Return [X, Y] of the center of cell containing provided text 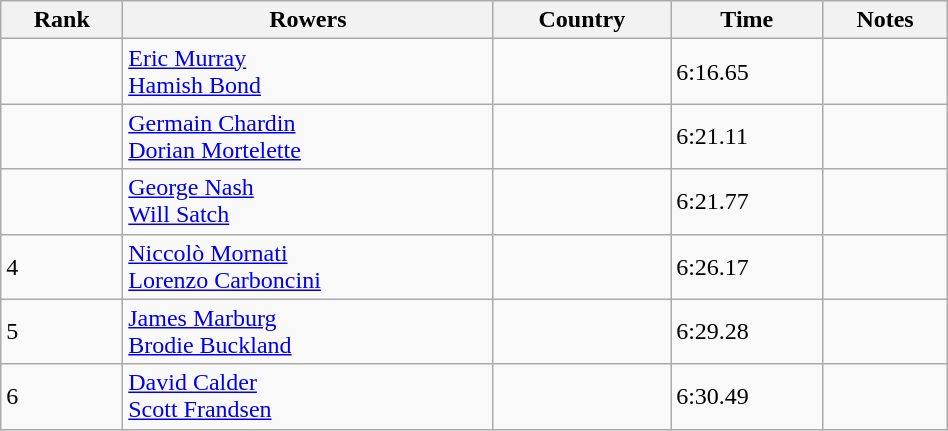
4 [62, 266]
George NashWill Satch [308, 202]
Time [747, 20]
Niccolò MornatiLorenzo Carboncini [308, 266]
David CalderScott Frandsen [308, 396]
5 [62, 332]
6:16.65 [747, 72]
Rowers [308, 20]
6:30.49 [747, 396]
6:26.17 [747, 266]
6:21.77 [747, 202]
Germain ChardinDorian Mortelette [308, 136]
6 [62, 396]
Notes [885, 20]
6:21.11 [747, 136]
Rank [62, 20]
James MarburgBrodie Buckland [308, 332]
Country [582, 20]
6:29.28 [747, 332]
Eric MurrayHamish Bond [308, 72]
